Find where the given text appears and provide that cell's center as [X, Y] coordinate. 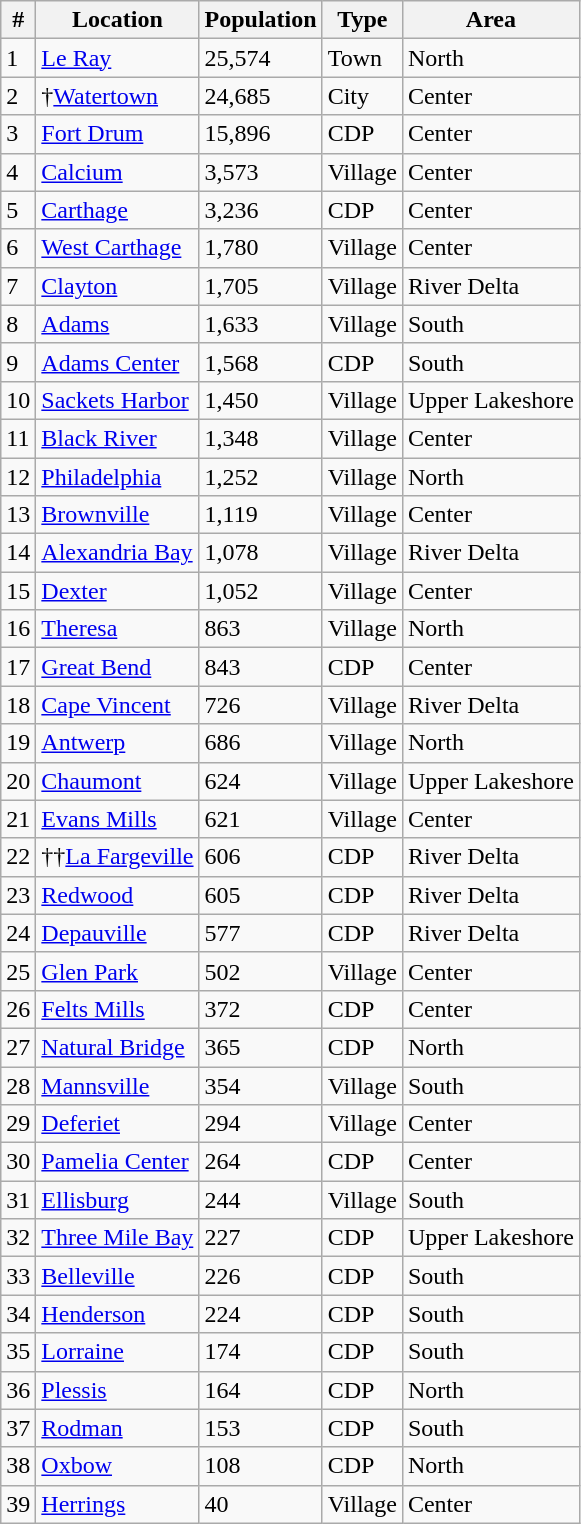
# [18, 20]
108 [260, 1466]
15 [18, 591]
Alexandria Bay [118, 553]
3 [18, 134]
39 [18, 1504]
City [362, 96]
31 [18, 1200]
West Carthage [118, 248]
843 [260, 667]
Mannsville [118, 1085]
11 [18, 438]
35 [18, 1352]
3,573 [260, 172]
Depauville [118, 933]
19 [18, 743]
365 [260, 1047]
Town [362, 58]
Adams Center [118, 362]
Henderson [118, 1314]
726 [260, 705]
Le Ray [118, 58]
153 [260, 1428]
8 [18, 324]
Ellisburg [118, 1200]
Oxbow [118, 1466]
Natural Bridge [118, 1047]
Adams [118, 324]
16 [18, 629]
9 [18, 362]
Antwerp [118, 743]
502 [260, 971]
226 [260, 1276]
1,780 [260, 248]
Philadelphia [118, 477]
Deferiet [118, 1124]
Type [362, 20]
3,236 [260, 210]
40 [260, 1504]
15,896 [260, 134]
Theresa [118, 629]
38 [18, 1466]
14 [18, 553]
Chaumont [118, 781]
605 [260, 895]
Redwood [118, 895]
Calcium [118, 172]
1,568 [260, 362]
Rodman [118, 1428]
21 [18, 819]
Three Mile Bay [118, 1238]
1,348 [260, 438]
4 [18, 172]
24,685 [260, 96]
Felts Mills [118, 1009]
29 [18, 1124]
686 [260, 743]
2 [18, 96]
34 [18, 1314]
Sackets Harbor [118, 400]
863 [260, 629]
1,705 [260, 286]
†Watertown [118, 96]
23 [18, 895]
25 [18, 971]
25,574 [260, 58]
Glen Park [118, 971]
Evans Mills [118, 819]
Lorraine [118, 1352]
174 [260, 1352]
10 [18, 400]
624 [260, 781]
32 [18, 1238]
164 [260, 1390]
Population [260, 20]
294 [260, 1124]
Black River [118, 438]
24 [18, 933]
6 [18, 248]
Pamelia Center [118, 1162]
36 [18, 1390]
577 [260, 933]
621 [260, 819]
28 [18, 1085]
Belleville [118, 1276]
264 [260, 1162]
224 [260, 1314]
Dexter [118, 591]
1,450 [260, 400]
37 [18, 1428]
Brownville [118, 515]
372 [260, 1009]
606 [260, 857]
18 [18, 705]
1,052 [260, 591]
1,119 [260, 515]
7 [18, 286]
Cape Vincent [118, 705]
††La Fargeville [118, 857]
Fort Drum [118, 134]
354 [260, 1085]
Area [490, 20]
17 [18, 667]
Herrings [118, 1504]
12 [18, 477]
13 [18, 515]
5 [18, 210]
Carthage [118, 210]
33 [18, 1276]
1,633 [260, 324]
1 [18, 58]
227 [260, 1238]
Great Bend [118, 667]
Plessis [118, 1390]
244 [260, 1200]
26 [18, 1009]
Location [118, 20]
1,078 [260, 553]
27 [18, 1047]
1,252 [260, 477]
22 [18, 857]
30 [18, 1162]
20 [18, 781]
Clayton [118, 286]
